Pinpoint the cell where the given text exists, returning its (X, Y) midpoint coordinate. 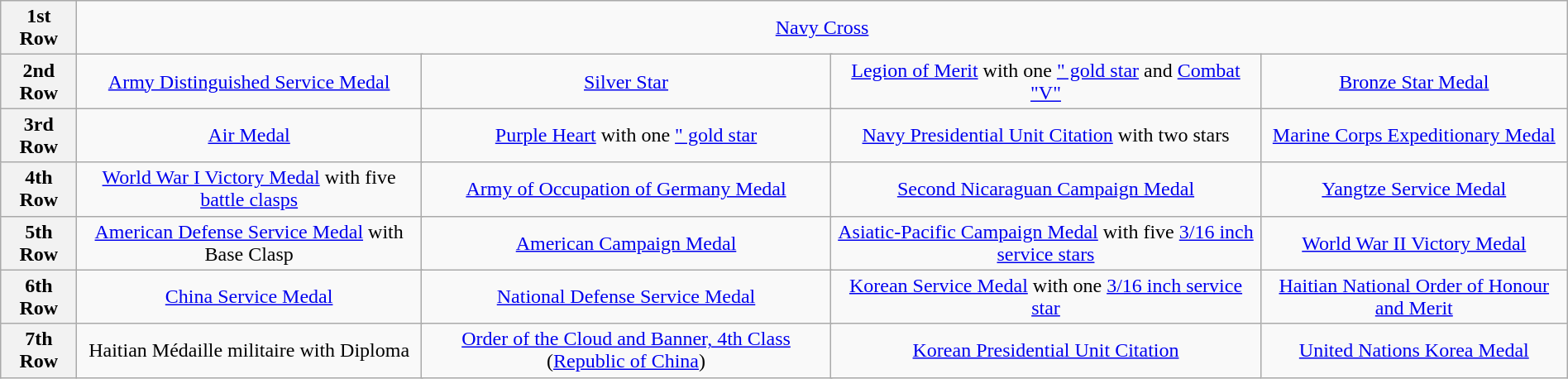
Silver Star (625, 81)
5th Row (39, 243)
Navy Cross (822, 28)
Purple Heart with one " gold star (625, 136)
American Campaign Medal (625, 243)
2nd Row (39, 81)
1st Row (39, 28)
National Defense Service Medal (625, 296)
American Defense Service Medal with Base Clasp (249, 243)
3rd Row (39, 136)
Korean Service Medal with one 3/16 inch service star (1046, 296)
Bronze Star Medal (1414, 81)
Haitian National Order of Honour and Merit (1414, 296)
6th Row (39, 296)
Haitian Médaille militaire with Diploma (249, 351)
Legion of Merit with one " gold star and Combat "V" (1046, 81)
Asiatic-Pacific Campaign Medal with five 3/16 inch service stars (1046, 243)
China Service Medal (249, 296)
World War II Victory Medal (1414, 243)
Order of the Cloud and Banner, 4th Class (Republic of China) (625, 351)
Korean Presidential Unit Citation (1046, 351)
Army Distinguished Service Medal (249, 81)
4th Row (39, 189)
Army of Occupation of Germany Medal (625, 189)
Marine Corps Expeditionary Medal (1414, 136)
World War I Victory Medal with five battle clasps (249, 189)
Second Nicaraguan Campaign Medal (1046, 189)
Navy Presidential Unit Citation with two stars (1046, 136)
Yangtze Service Medal (1414, 189)
United Nations Korea Medal (1414, 351)
Air Medal (249, 136)
7th Row (39, 351)
